Output the (x, y) coordinate of the center of the cell containing the given text.  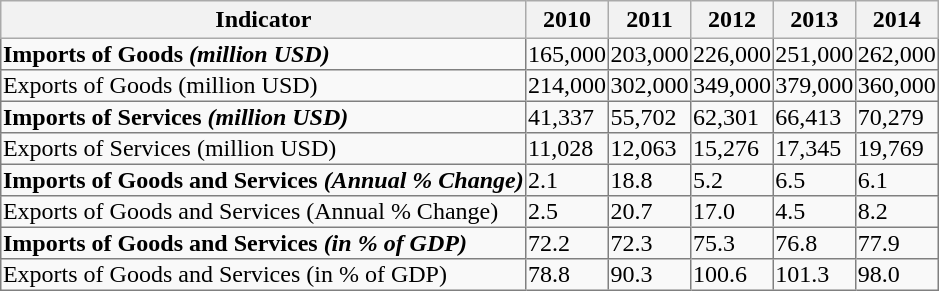
302,000 (649, 86)
75.3 (732, 242)
4.5 (814, 212)
Indicator (264, 20)
Imports of Goods (million USD) (264, 54)
2013 (814, 20)
5.2 (732, 180)
6.5 (814, 180)
98.0 (897, 274)
101.3 (814, 274)
78.8 (567, 274)
379,000 (814, 86)
360,000 (897, 86)
Imports of Goods and Services (Annual % Change) (264, 180)
226,000 (732, 54)
349,000 (732, 86)
18.8 (649, 180)
Imports of Goods and Services (in % of GDP) (264, 242)
20.7 (649, 212)
6.1 (897, 180)
77.9 (897, 242)
2.1 (567, 180)
2010 (567, 20)
72.2 (567, 242)
Exports of Goods (million USD) (264, 86)
203,000 (649, 54)
Exports of Goods and Services (in % of GDP) (264, 274)
76.8 (814, 242)
41,337 (567, 118)
2.5 (567, 212)
11,028 (567, 148)
2014 (897, 20)
251,000 (814, 54)
Exports of Services (million USD) (264, 148)
12,063 (649, 148)
100.6 (732, 274)
72.3 (649, 242)
262,000 (897, 54)
17.0 (732, 212)
8.2 (897, 212)
17,345 (814, 148)
15,276 (732, 148)
214,000 (567, 86)
2012 (732, 20)
Imports of Services (million USD) (264, 118)
70,279 (897, 118)
19,769 (897, 148)
90.3 (649, 274)
165,000 (567, 54)
Exports of Goods and Services (Annual % Change) (264, 212)
2011 (649, 20)
62,301 (732, 118)
66,413 (814, 118)
55,702 (649, 118)
